Locate the cell with the specified text and output its (x, y) center coordinate. 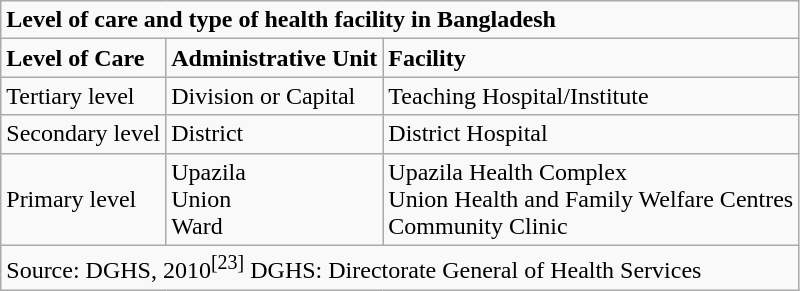
Administrative Unit (274, 58)
Level of care and type of health facility in Bangladesh (400, 20)
Teaching Hospital/Institute (591, 96)
Facility (591, 58)
Secondary level (84, 134)
Primary level (84, 199)
Tertiary level (84, 96)
Level of Care (84, 58)
Source: DGHS, 2010[23] DGHS: Directorate General of Health Services (400, 268)
Division or Capital (274, 96)
District Hospital (591, 134)
Upazila Health ComplexUnion Health and Family Welfare CentresCommunity Clinic (591, 199)
District (274, 134)
UpazilaUnionWard (274, 199)
